Output the [X, Y] coordinate of the center of the cell containing the given text.  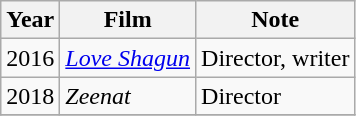
Director [276, 96]
Film [128, 20]
Zeenat [128, 96]
Love Shagun [128, 58]
Year [30, 20]
Note [276, 20]
2018 [30, 96]
Director, writer [276, 58]
2016 [30, 58]
